Output the (X, Y) coordinate of the center of the cell containing the given text.  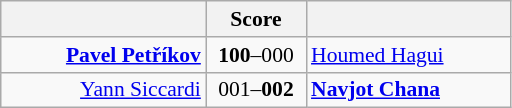
001–002 (256, 90)
100–000 (256, 55)
Score (256, 19)
Navjot Chana (408, 90)
Houmed Hagui (408, 55)
Yann Siccardi (104, 90)
Pavel Petříkov (104, 55)
